For the text-containing cell, return its midpoint in [X, Y] coordinate format. 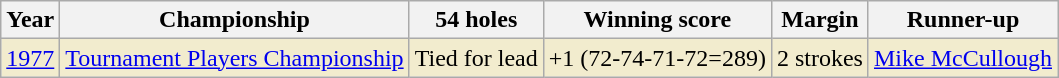
Winning score [657, 20]
2 strokes [820, 58]
Mike McCullough [962, 58]
Margin [820, 20]
Championship [234, 20]
54 holes [476, 20]
Runner-up [962, 20]
Year [30, 20]
Tied for lead [476, 58]
Tournament Players Championship [234, 58]
1977 [30, 58]
+1 (72-74-71-72=289) [657, 58]
